Capture the cell that displays the provided text and extract its [x, y] central coordinate. 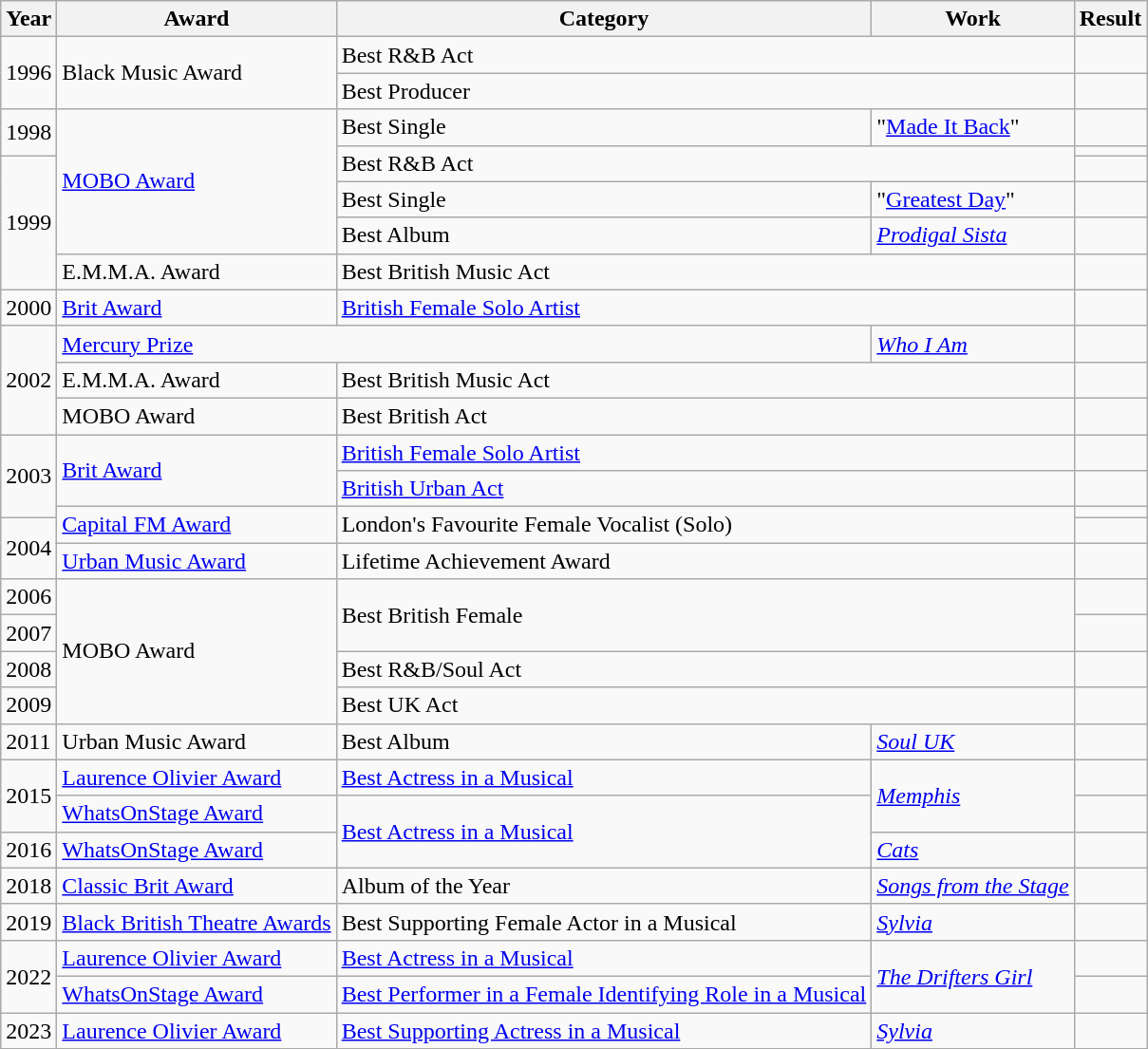
Prodigal Sista [972, 235]
2016 [28, 850]
Capital FM Award [197, 525]
British Urban Act [705, 489]
Best Producer [705, 91]
Soul UK [972, 741]
Category [604, 19]
2018 [28, 886]
Award [197, 19]
London's Favourite Female Vocalist (Solo) [705, 525]
"Made It Back" [972, 127]
Classic Brit Award [197, 886]
2019 [28, 922]
2002 [28, 380]
1998 [28, 133]
Work [972, 19]
Best British Female [705, 615]
Year [28, 19]
2000 [28, 308]
Lifetime Achievement Award [705, 561]
Who I Am [972, 344]
2023 [28, 1030]
2015 [28, 796]
Memphis [972, 796]
Cats [972, 850]
1999 [28, 222]
Album of the Year [604, 886]
Result [1110, 19]
Songs from the Stage [972, 886]
2022 [28, 976]
The Drifters Girl [972, 976]
2004 [28, 549]
Best Supporting Actress in a Musical [604, 1030]
2008 [28, 669]
Best R&B/Soul Act [705, 669]
Best British Act [705, 416]
"Greatest Day" [972, 199]
Best Performer in a Female Identifying Role in a Musical [604, 994]
Mercury Prize [464, 344]
2011 [28, 741]
Best Supporting Female Actor in a Musical [604, 922]
1996 [28, 73]
2007 [28, 633]
2006 [28, 597]
Black British Theatre Awards [197, 922]
2003 [28, 477]
Black Music Award [197, 73]
2009 [28, 705]
Best UK Act [705, 705]
